Determine the [X, Y] coordinate at the center of the cell enclosing the given text.  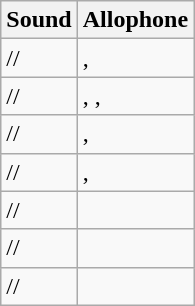
Sound [39, 20]
, , [135, 96]
Allophone [135, 20]
